Provide the [X, Y] coordinate of the cell's center where the given text is located.  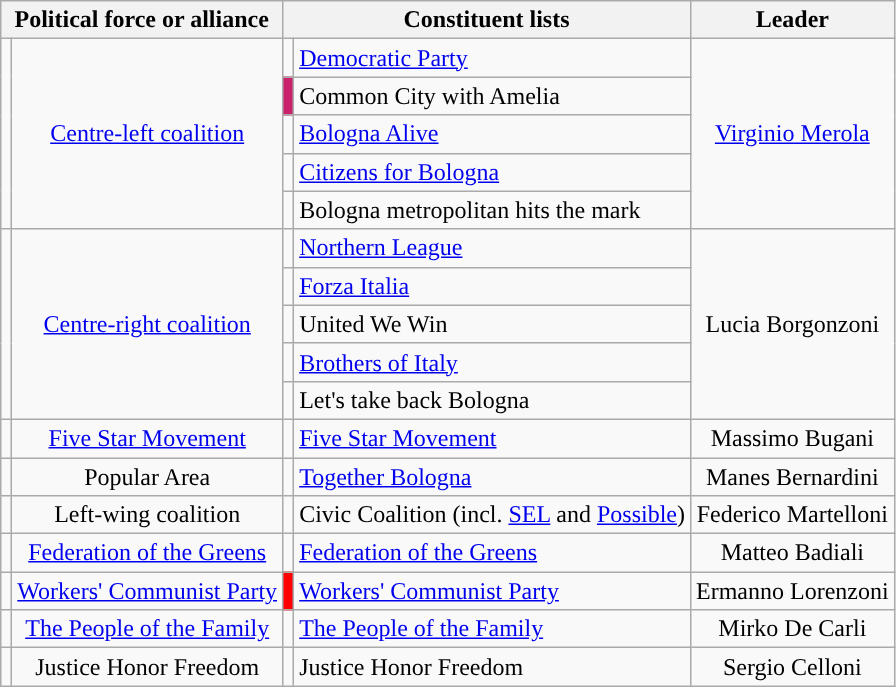
Left-wing coalition [148, 515]
Democratic Party [492, 58]
Centre-right coalition [148, 324]
Let's take back Bologna [492, 400]
Ermanno Lorenzoni [792, 591]
Common City with Amelia [492, 96]
Forza Italia [492, 286]
Lucia Borgonzoni [792, 324]
Together Bologna [492, 477]
Popular Area [148, 477]
Massimo Bugani [792, 438]
Federico Martelloni [792, 515]
Civic Coalition (incl. SEL and Possible) [492, 515]
Bologna metropolitan hits the mark [492, 210]
Political force or alliance [142, 20]
Matteo Badiali [792, 553]
Citizens for Bologna [492, 172]
Mirko De Carli [792, 629]
Leader [792, 20]
Brothers of Italy [492, 362]
Centre-left coalition [148, 134]
Virginio Merola [792, 134]
United We Win [492, 324]
Northern League [492, 248]
Manes Bernardini [792, 477]
Bologna Alive [492, 134]
Constituent lists [487, 20]
Sergio Celloni [792, 667]
